Return the (X, Y) coordinate for the center point of the cell that contains the specified text.  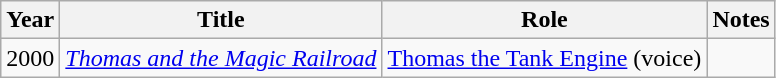
Role (544, 20)
Thomas the Tank Engine (voice) (544, 58)
Title (221, 20)
Year (30, 20)
Notes (741, 20)
2000 (30, 58)
Thomas and the Magic Railroad (221, 58)
